Scan for the cell matching the given text and deliver its (x, y) coordinate at center. 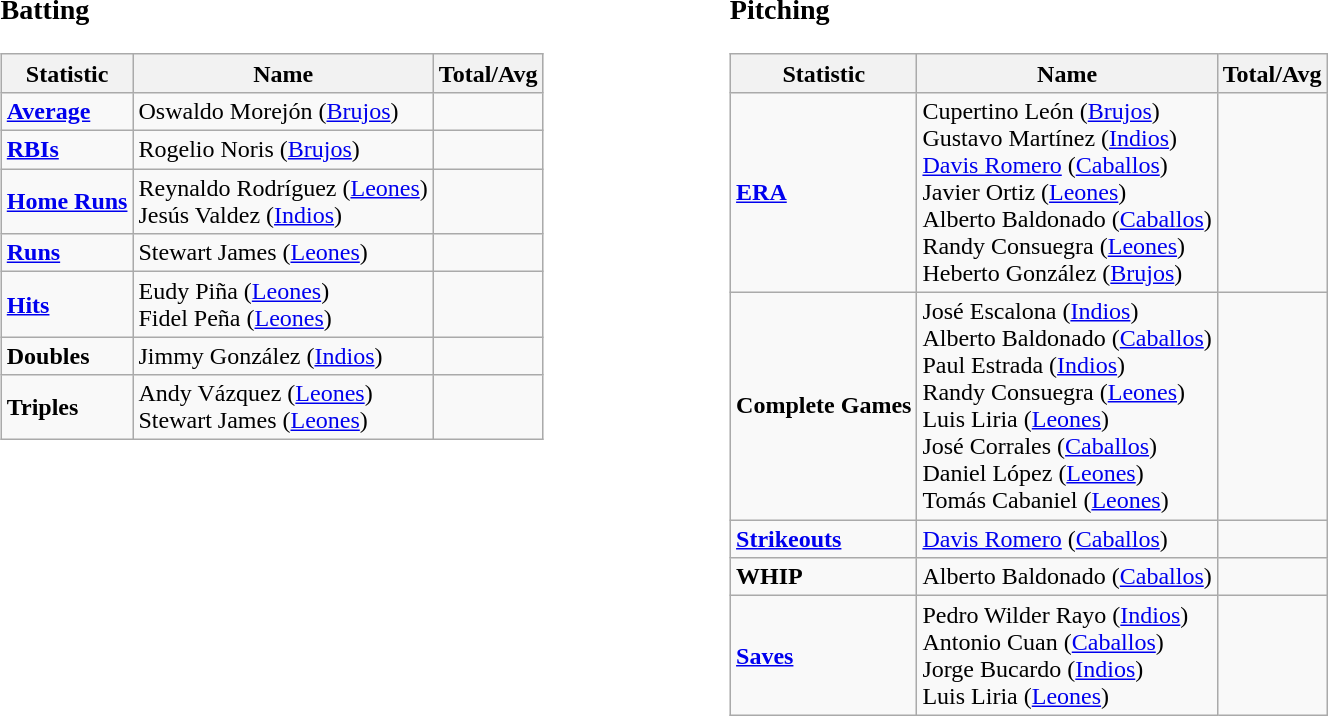
ERA (824, 192)
Eudy Piña (Leones) Fidel Peña (Leones) (283, 304)
WHIP (824, 577)
Rogelio Noris (Brujos) (283, 150)
Andy Vázquez (Leones) Stewart James (Leones) (283, 408)
Home Runs (67, 202)
Doubles (67, 356)
Oswaldo Morejón (Brujos) (283, 111)
Pedro Wilder Rayo (Indios) Antonio Cuan (Caballos) Jorge Bucardo (Indios) Luis Liria (Leones) (1067, 656)
Average (67, 111)
Reynaldo Rodríguez (Leones) Jesús Valdez (Indios) (283, 202)
Jimmy González (Indios) (283, 356)
Hits (67, 304)
Triples (67, 408)
RBIs (67, 150)
Stewart James (Leones) (283, 253)
Alberto Baldonado (Caballos) (1067, 577)
Saves (824, 656)
Strikeouts (824, 539)
Davis Romero (Caballos) (1067, 539)
Runs (67, 253)
Complete Games (824, 406)
